Scan for the cell matching the given text and deliver its [X, Y] coordinate at center. 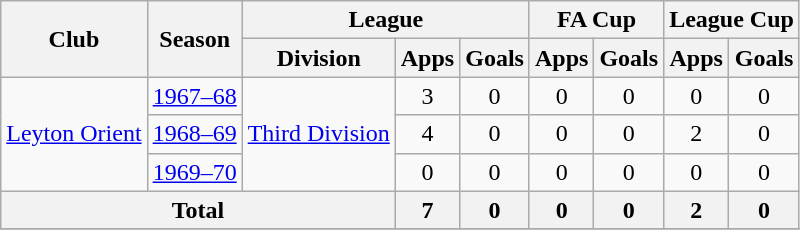
League [386, 20]
4 [427, 134]
Season [194, 39]
1967–68 [194, 96]
7 [427, 210]
1969–70 [194, 172]
Division [318, 58]
League Cup [732, 20]
Third Division [318, 134]
FA Cup [596, 20]
Leyton Orient [74, 134]
Club [74, 39]
Total [198, 210]
1968–69 [194, 134]
3 [427, 96]
